Search for the cell housing the specified text and yield its [X, Y] center coordinate. 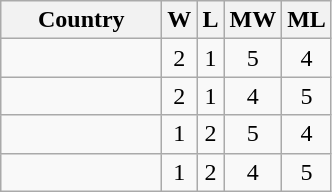
MW [253, 20]
W [180, 20]
Country [82, 20]
ML [307, 20]
L [210, 20]
